Find where the given text appears and provide that cell's center as [x, y] coordinate. 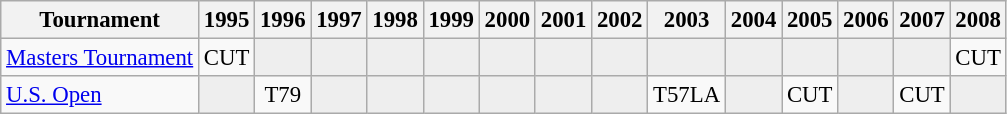
2004 [753, 20]
2002 [620, 20]
2006 [866, 20]
1997 [339, 20]
2003 [687, 20]
Tournament [100, 20]
1995 [227, 20]
2007 [922, 20]
T57LA [687, 95]
2005 [810, 20]
2001 [563, 20]
1998 [395, 20]
2008 [978, 20]
Masters Tournament [100, 58]
U.S. Open [100, 95]
T79 [283, 95]
2000 [507, 20]
1996 [283, 20]
1999 [451, 20]
